Detect which cell encompasses the target text, then output its [x, y] center coordinate. 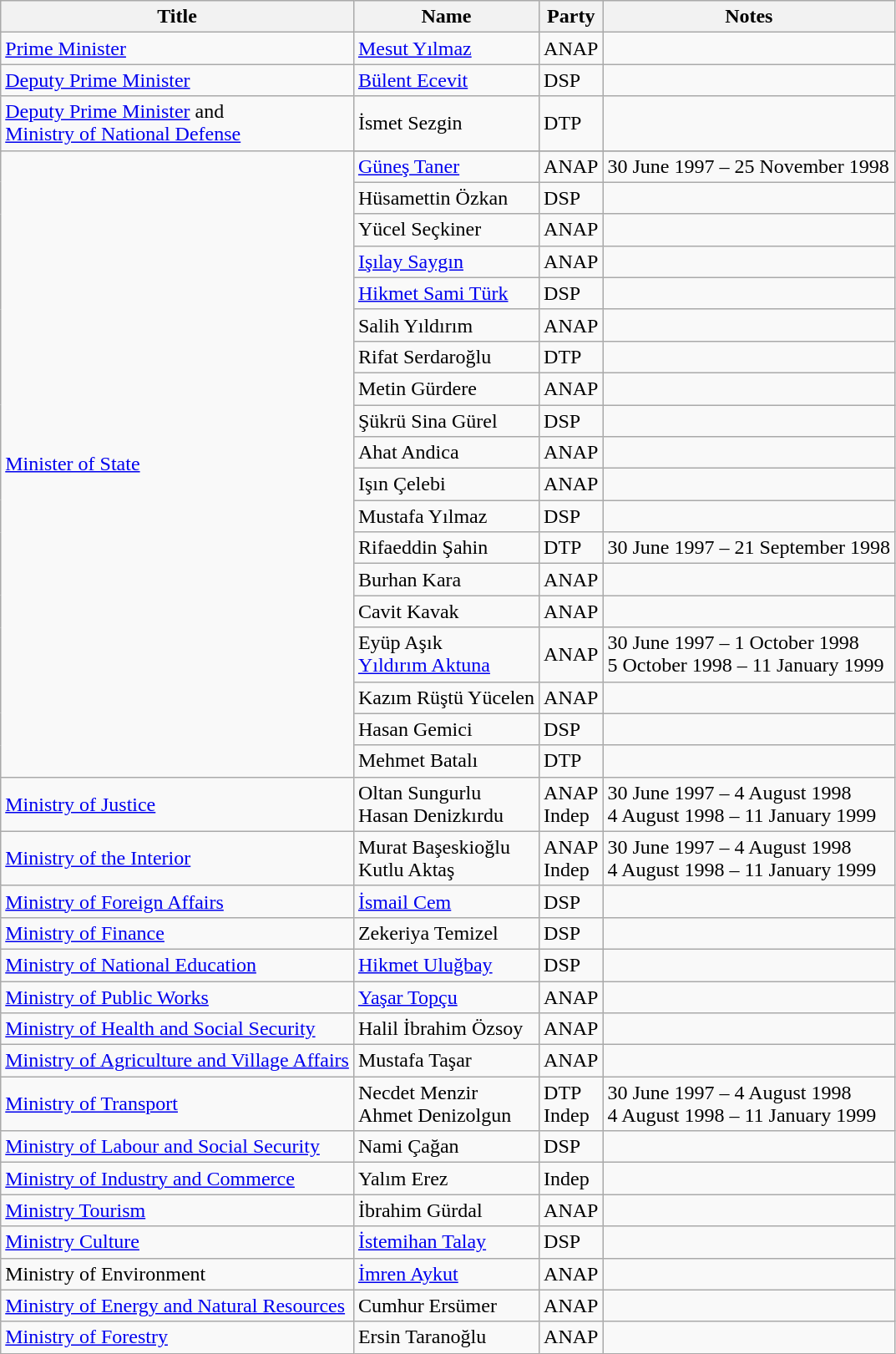
Cumhur Ersümer [446, 1306]
Salih Yıldırım [446, 325]
Ahat Andica [446, 453]
Minister of State [177, 464]
30 June 1997 – 1 October 19985 October 1998 – 11 January 1999 [749, 655]
Mehmet Batalı [446, 761]
Nami Çağan [446, 1147]
Ministry of Health and Social Security [177, 1029]
Ministry of Justice [177, 804]
Yaşar Topçu [446, 996]
Ministry of the Interior [177, 859]
Ministry of Environment [177, 1274]
Işılay Saygın [446, 261]
Yücel Seçkiner [446, 230]
Ministry of Energy and Natural Resources [177, 1306]
Ministry of Foreign Affairs [177, 901]
Şükrü Sina Gürel [446, 420]
Rifaeddin Şahin [446, 548]
Deputy Prime Minister [177, 80]
Ministry of Finance [177, 933]
Party [571, 17]
Halil İbrahim Özsoy [446, 1029]
Işın Çelebi [446, 484]
Rifat Serdaroğlu [446, 357]
Hasan Gemici [446, 729]
Kazım Rüştü Yücelen [446, 697]
Hüsamettin Özkan [446, 198]
Ministry Culture [177, 1242]
Mustafa Taşar [446, 1061]
Necdet MenzirAhmet Denizolgun [446, 1104]
Eyüp AşıkYıldırım Aktuna [446, 655]
Ministry of Labour and Social Security [177, 1147]
Hikmet Uluğbay [446, 965]
Ersin Taranoğlu [446, 1337]
İstemihan Talay [446, 1242]
30 June 1997 – 21 September 1998 [749, 548]
Bülent Ecevit [446, 80]
Name [446, 17]
Metin Gürdere [446, 388]
Ministry of Transport [177, 1104]
İmren Aykut [446, 1274]
İsmail Cem [446, 901]
Notes [749, 17]
Murat BaşeskioğluKutlu Aktaş [446, 859]
Ministry of Public Works [177, 996]
Ministry of Forestry [177, 1337]
Ministry of National Education [177, 965]
Ministry Tourism [177, 1210]
Mesut Yılmaz [446, 48]
Deputy Prime Minister and Ministry of National Defense [177, 124]
Güneş Taner [446, 166]
DTPIndep [571, 1104]
Cavit Kavak [446, 611]
Mustafa Yılmaz [446, 516]
Indep [571, 1179]
Ministry of Industry and Commerce [177, 1179]
Title [177, 17]
Burhan Kara [446, 580]
Ministry of Agriculture and Village Affairs [177, 1061]
Hikmet Sami Türk [446, 293]
İsmet Sezgin [446, 124]
Yalım Erez [446, 1179]
30 June 1997 – 25 November 1998 [749, 166]
Prime Minister [177, 48]
İbrahim Gürdal [446, 1210]
Zekeriya Temizel [446, 933]
Oltan SungurluHasan Denizkırdu [446, 804]
